Identify which cell holds the provided text, then report its [X, Y] central coordinate. 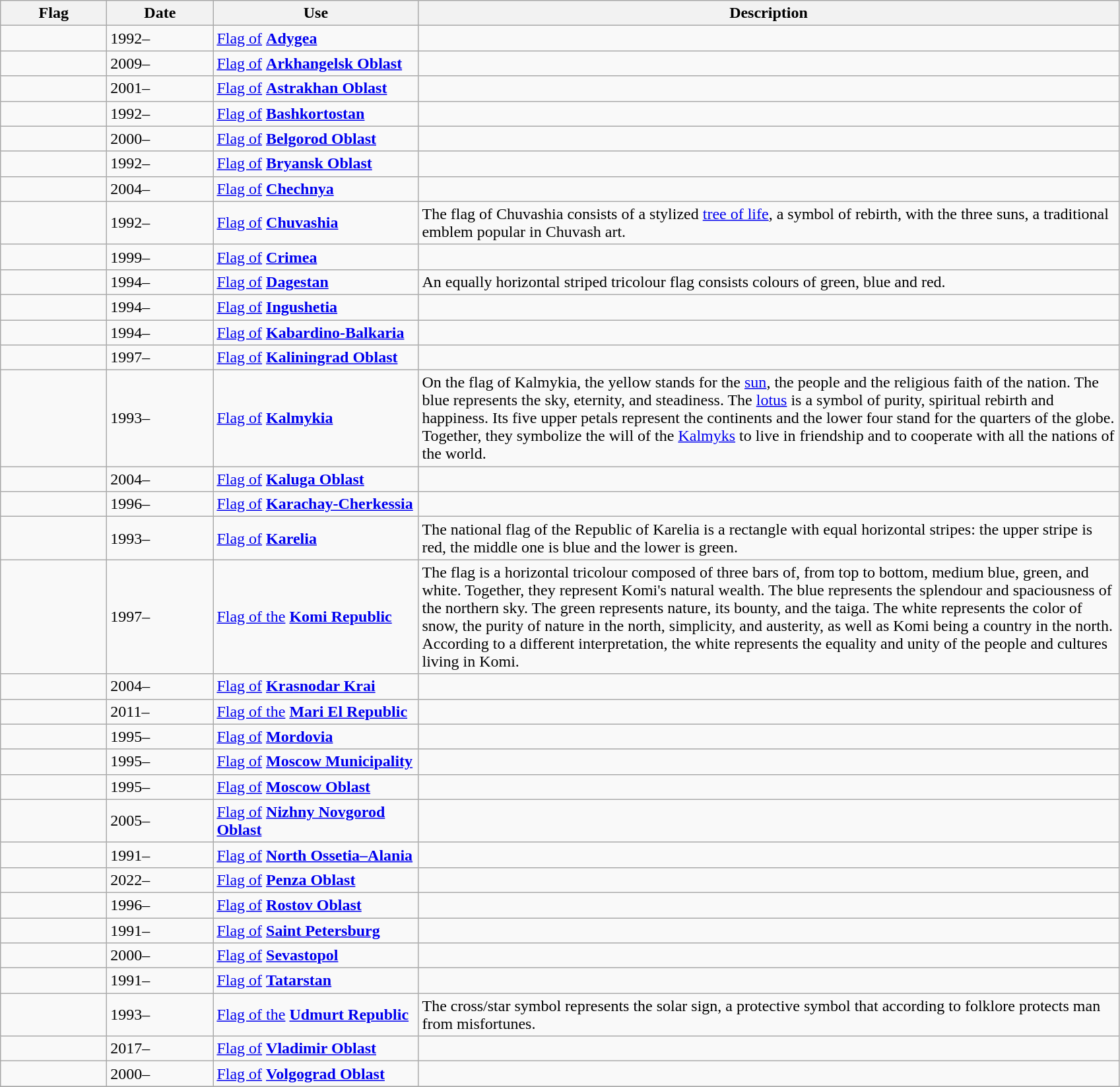
Flag of Karachay-Cherkessia [315, 504]
Use [315, 13]
2017– [160, 1049]
Flag of Nizhny Novgorod Oblast [315, 821]
Flag of Arkhangelsk Oblast [315, 63]
An equally horizontal striped tricolour flag consists colours of green, blue and red. [768, 282]
Flag of the Komi Republic [315, 616]
Flag of North Ossetia–Alania [315, 855]
Flag of Tatarstan [315, 981]
Flag of Volgograd Oblast [315, 1074]
2009– [160, 63]
Flag of Krasnodar Krai [315, 686]
Description [768, 13]
Flag [54, 13]
Flag of Bryansk Oblast [315, 164]
Flag of the Udmurt Republic [315, 1015]
Flag of Mordovia [315, 737]
Flag of Sevastopol [315, 956]
2005– [160, 821]
Flag of Kalmykia [315, 418]
Flag of Kabardino-Balkaria [315, 332]
Flag of Kaluga Oblast [315, 479]
Flag of Dagestan [315, 282]
The cross/star symbol represents the solar sign, a protective symbol that according to folklore protects man from misfortunes. [768, 1015]
2001– [160, 88]
Flag of Adygea [315, 38]
Flag of Belgorod Oblast [315, 139]
Flag of Karelia [315, 539]
Flag of Bashkortostan [315, 114]
The flag of Chuvashia consists of a stylized tree of life, a symbol of rebirth, with the three suns, a traditional emblem popular in Chuvash art. [768, 223]
Flag of Chuvashia [315, 223]
Flag of Astrakhan Oblast [315, 88]
Date [160, 13]
Flag of Rostov Oblast [315, 905]
Flag of Kaliningrad Oblast [315, 358]
Flag of Chechnya [315, 189]
Flag of Saint Petersburg [315, 930]
2022– [160, 880]
Flag of Penza Oblast [315, 880]
Flag of Crimea [315, 257]
Flag of Vladimir Oblast [315, 1049]
Flag of Ingushetia [315, 307]
Flag of the Mari El Republic [315, 711]
Flag of Moscow Oblast [315, 787]
Flag of Moscow Municipality [315, 762]
2011– [160, 711]
1999– [160, 257]
